Return the [X, Y] coordinate for the center point of the cell that contains the specified text.  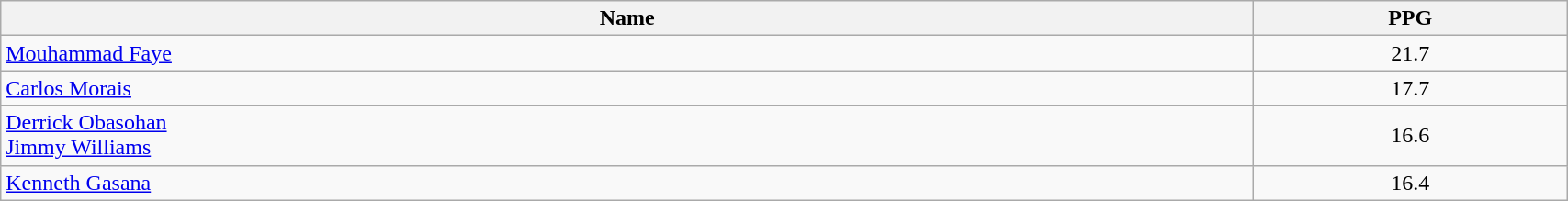
Derrick Obasohan Jimmy Williams [627, 136]
Name [627, 18]
17.7 [1411, 88]
PPG [1411, 18]
21.7 [1411, 53]
16.6 [1411, 136]
Carlos Morais [627, 88]
Kenneth Gasana [627, 183]
Mouhammad Faye [627, 53]
16.4 [1411, 183]
